Locate the cell with the specified text and output its [x, y] center coordinate. 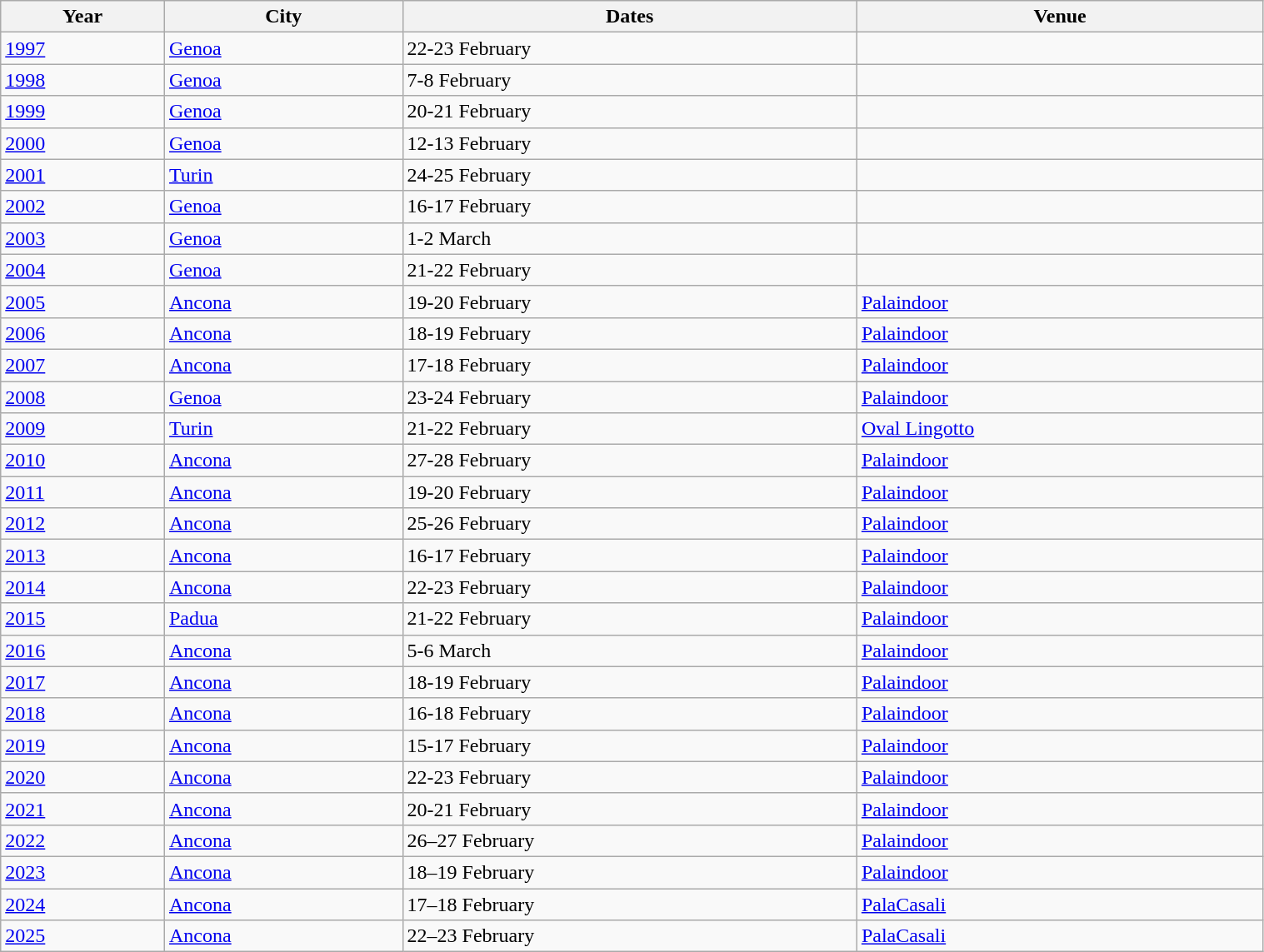
2017 [83, 682]
2023 [83, 872]
2002 [83, 207]
Oval Lingotto [1060, 429]
2010 [83, 461]
Year [83, 17]
2009 [83, 429]
2012 [83, 524]
1999 [83, 112]
12-13 February [630, 143]
2025 [83, 936]
2005 [83, 302]
Dates [630, 17]
23-24 February [630, 397]
2003 [83, 238]
2016 [83, 650]
2021 [83, 809]
24-25 February [630, 175]
16-18 February [630, 714]
17–18 February [630, 904]
Padua [283, 619]
Venue [1060, 17]
2019 [83, 745]
1997 [83, 48]
2013 [83, 556]
1-2 March [630, 238]
26–27 February [630, 840]
15-17 February [630, 745]
City [283, 17]
2000 [83, 143]
1998 [83, 80]
2022 [83, 840]
25-26 February [630, 524]
17-18 February [630, 365]
2014 [83, 587]
2007 [83, 365]
7-8 February [630, 80]
2024 [83, 904]
5-6 March [630, 650]
2004 [83, 270]
2011 [83, 492]
27-28 February [630, 461]
2006 [83, 333]
2001 [83, 175]
2018 [83, 714]
18–19 February [630, 872]
22–23 February [630, 936]
2015 [83, 619]
2020 [83, 777]
2008 [83, 397]
